Search for the cell housing the specified text and yield its (X, Y) center coordinate. 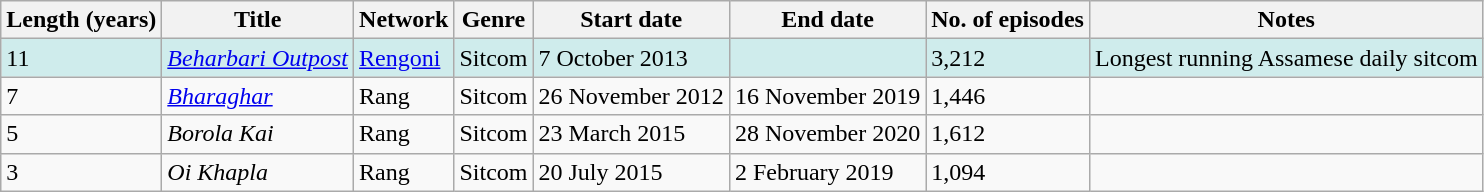
Bharaghar (258, 96)
Borola Kai (258, 134)
No. of episodes (1008, 20)
1,612 (1008, 134)
16 November 2019 (827, 96)
1,094 (1008, 172)
26 November 2012 (631, 96)
Network (404, 20)
20 July 2015 (631, 172)
23 March 2015 (631, 134)
3 (82, 172)
End date (827, 20)
Title (258, 20)
Rengoni (404, 58)
3,212 (1008, 58)
5 (82, 134)
11 (82, 58)
Length (years) (82, 20)
Beharbari Outpost (258, 58)
28 November 2020 (827, 134)
Notes (1286, 20)
Longest running Assamese daily sitcom (1286, 58)
1,446 (1008, 96)
2 February 2019 (827, 172)
Start date (631, 20)
7 October 2013 (631, 58)
7 (82, 96)
Oi Khapla (258, 172)
Genre (494, 20)
